Pinpoint the cell where the given text exists, returning its [X, Y] midpoint coordinate. 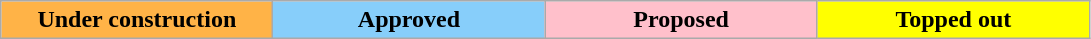
Topped out [953, 20]
Under construction [137, 20]
Proposed [681, 20]
Approved [409, 20]
